Scan for the cell matching the given text and deliver its [x, y] coordinate at center. 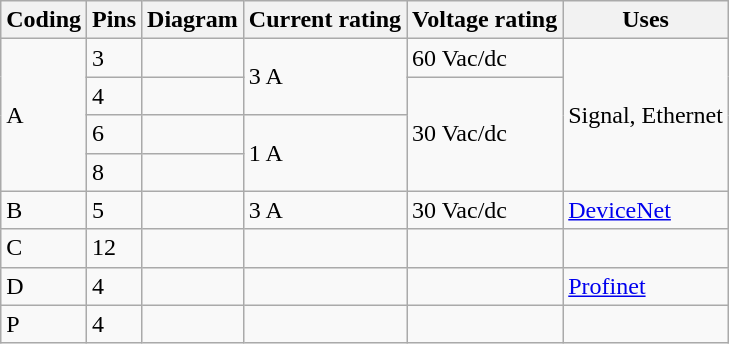
60 Vac/dc [485, 58]
Uses [646, 20]
Diagram [193, 20]
5 [114, 210]
Pins [114, 20]
8 [114, 172]
Profinet [646, 286]
6 [114, 134]
D [44, 286]
DeviceNet [646, 210]
3 [114, 58]
Coding [44, 20]
1 A [324, 153]
Current rating [324, 20]
Signal, Ethernet [646, 115]
P [44, 324]
A [44, 115]
B [44, 210]
12 [114, 248]
Voltage rating [485, 20]
C [44, 248]
